Extract the (x, y) coordinate from the center of the cell holding the provided text.  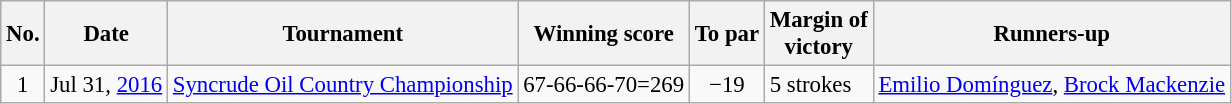
Syncrude Oil Country Championship (343, 85)
1 (23, 85)
Tournament (343, 34)
Emilio Domínguez, Brock Mackenzie (1052, 85)
To par (726, 34)
Date (106, 34)
5 strokes (818, 85)
67-66-66-70=269 (604, 85)
Jul 31, 2016 (106, 85)
Runners-up (1052, 34)
No. (23, 34)
Winning score (604, 34)
Margin ofvictory (818, 34)
−19 (726, 85)
